Output the [X, Y] coordinate of the center of the cell containing the given text.  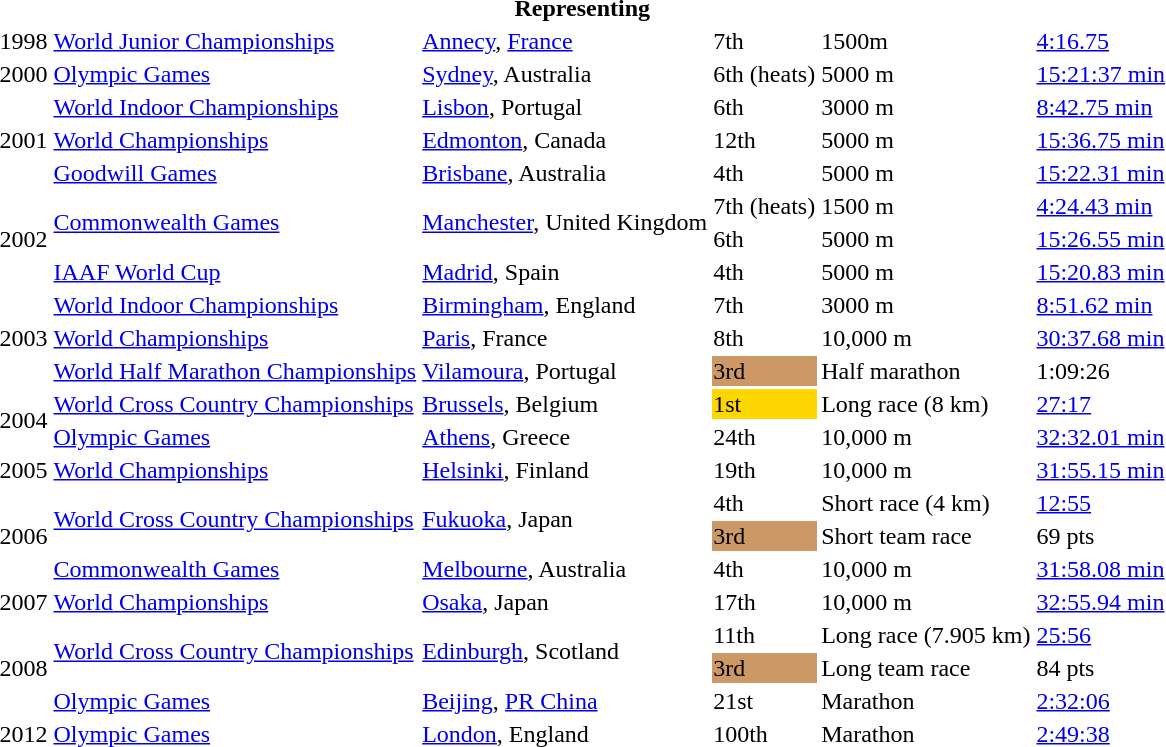
1500m [926, 41]
24th [764, 437]
Madrid, Spain [565, 272]
21st [764, 701]
Melbourne, Australia [565, 569]
Beijing, PR China [565, 701]
Goodwill Games [235, 173]
Edmonton, Canada [565, 140]
Edinburgh, Scotland [565, 652]
6th (heats) [764, 74]
19th [764, 470]
Fukuoka, Japan [565, 520]
1500 m [926, 206]
Vilamoura, Portugal [565, 371]
Long race (7.905 km) [926, 635]
Annecy, France [565, 41]
Long team race [926, 668]
7th (heats) [764, 206]
Lisbon, Portugal [565, 107]
8th [764, 338]
Paris, France [565, 338]
Brisbane, Australia [565, 173]
World Half Marathon Championships [235, 371]
Short team race [926, 536]
World Junior Championships [235, 41]
IAAF World Cup [235, 272]
12th [764, 140]
Half marathon [926, 371]
17th [764, 602]
Sydney, Australia [565, 74]
Manchester, United Kingdom [565, 222]
Brussels, Belgium [565, 404]
1st [764, 404]
Birmingham, England [565, 305]
Osaka, Japan [565, 602]
Athens, Greece [565, 437]
11th [764, 635]
Long race (8 km) [926, 404]
Short race (4 km) [926, 503]
Helsinki, Finland [565, 470]
Marathon [926, 701]
